Find where the given text appears and provide that cell's center as (X, Y) coordinate. 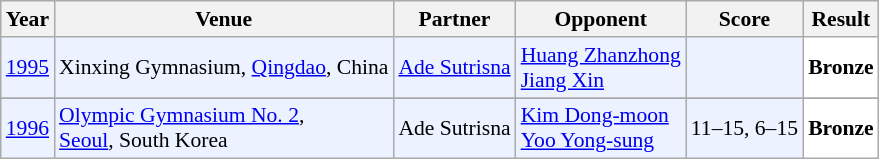
Huang Zhanzhong Jiang Xin (601, 68)
Venue (224, 19)
Kim Dong-moon Yoo Yong-sung (601, 128)
Score (744, 19)
Olympic Gymnasium No. 2,Seoul, South Korea (224, 128)
11–15, 6–15 (744, 128)
Xinxing Gymnasium, Qingdao, China (224, 68)
1996 (28, 128)
Partner (454, 19)
1995 (28, 68)
Opponent (601, 19)
Year (28, 19)
Result (841, 19)
